For the text-containing cell, return its midpoint in [x, y] coordinate format. 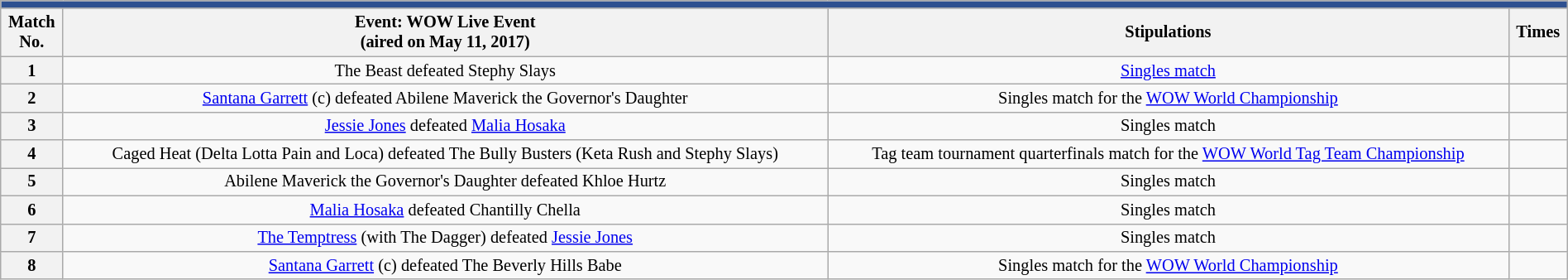
Caged Heat (Delta Lotta Pain and Loca) defeated The Bully Busters (Keta Rush and Stephy Slays) [445, 154]
Malia Hosaka defeated Chantilly Chella [445, 210]
1 [31, 70]
2 [31, 98]
Jessie Jones defeated Malia Hosaka [445, 126]
Stipulations [1169, 32]
6 [31, 210]
Tag team tournament quarterfinals match for the WOW World Tag Team Championship [1169, 154]
Times [1538, 32]
Santana Garrett (c) defeated The Beverly Hills Babe [445, 265]
Match No. [31, 32]
Santana Garrett (c) defeated Abilene Maverick the Governor's Daughter [445, 98]
4 [31, 154]
8 [31, 265]
7 [31, 238]
3 [31, 126]
5 [31, 181]
The Beast defeated Stephy Slays [445, 70]
The Temptress (with The Dagger) defeated Jessie Jones [445, 238]
Abilene Maverick the Governor's Daughter defeated Khloe Hurtz [445, 181]
Event: WOW Live Event(aired on May 11, 2017) [445, 32]
